Capture the cell that displays the provided text and extract its [x, y] central coordinate. 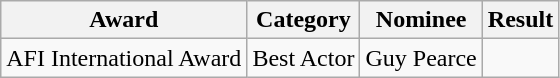
Result [520, 20]
Guy Pearce [421, 58]
Best Actor [304, 58]
Category [304, 20]
AFI International Award [124, 58]
Award [124, 20]
Nominee [421, 20]
